From the cell containing the given text, extract its center point as (x, y) coordinate. 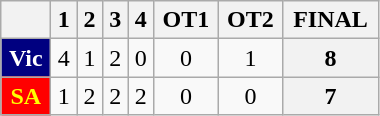
Vic (26, 58)
FINAL (331, 20)
3 (115, 20)
7 (331, 96)
8 (331, 58)
OT2 (250, 20)
OT1 (186, 20)
SA (26, 96)
